For the text-containing cell, return its midpoint in (X, Y) coordinate format. 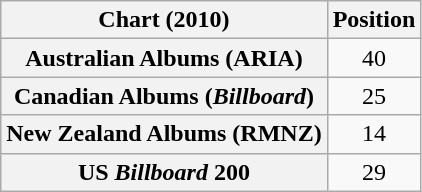
Chart (2010) (164, 20)
29 (374, 172)
14 (374, 134)
US Billboard 200 (164, 172)
Position (374, 20)
40 (374, 58)
Canadian Albums (Billboard) (164, 96)
25 (374, 96)
New Zealand Albums (RMNZ) (164, 134)
Australian Albums (ARIA) (164, 58)
